Capture the cell that displays the provided text and extract its (X, Y) central coordinate. 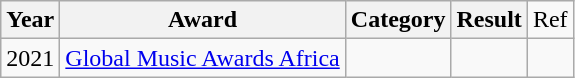
Category (398, 20)
2021 (30, 58)
Ref (550, 20)
Result (489, 20)
Award (202, 20)
Year (30, 20)
Global Music Awards Africa (202, 58)
